For the text-containing cell, return its midpoint in (x, y) coordinate format. 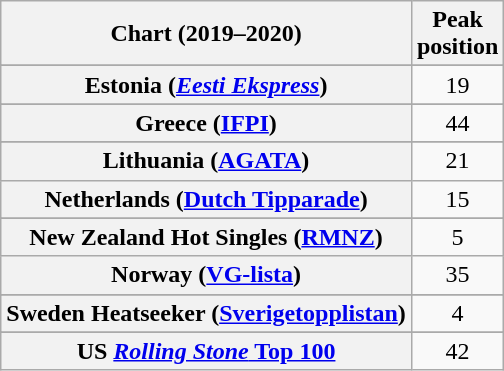
21 (457, 161)
4 (457, 313)
Sweden Heatseeker (Sverigetopplistan) (206, 313)
Greece (IFPI) (206, 123)
35 (457, 275)
Netherlands (Dutch Tipparade) (206, 199)
Peakposition (457, 34)
Chart (2019–2020) (206, 34)
US Rolling Stone Top 100 (206, 351)
New Zealand Hot Singles (RMNZ) (206, 237)
15 (457, 199)
5 (457, 237)
Estonia (Eesti Ekspress) (206, 85)
Norway (VG-lista) (206, 275)
Lithuania (AGATA) (206, 161)
44 (457, 123)
42 (457, 351)
19 (457, 85)
